Capture the cell that displays the provided text and extract its [X, Y] central coordinate. 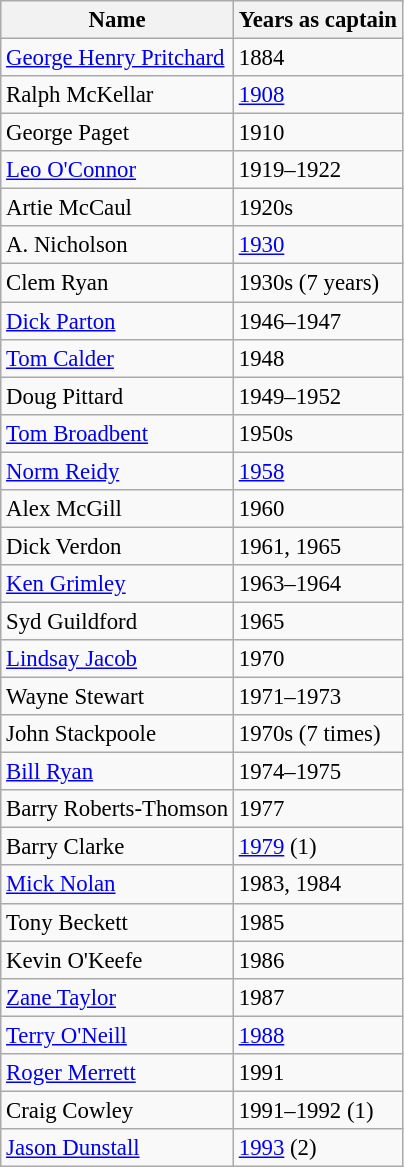
1946–1947 [318, 321]
Dick Parton [118, 321]
Craig Cowley [118, 1110]
1987 [318, 997]
Norm Reidy [118, 471]
1985 [318, 922]
1949–1952 [318, 396]
Years as captain [318, 20]
1910 [318, 133]
1988 [318, 1035]
Bill Ryan [118, 772]
Ken Grimley [118, 584]
1920s [318, 208]
Lindsay Jacob [118, 659]
Tom Calder [118, 358]
1970 [318, 659]
George Henry Pritchard [118, 58]
Barry Roberts-Thomson [118, 809]
1974–1975 [318, 772]
1961, 1965 [318, 546]
1963–1964 [318, 584]
1971–1973 [318, 697]
Tom Broadbent [118, 433]
1960 [318, 509]
1983, 1984 [318, 885]
Alex McGill [118, 509]
1930 [318, 245]
Wayne Stewart [118, 697]
1884 [318, 58]
Artie McCaul [118, 208]
Jason Dunstall [118, 1148]
Doug Pittard [118, 396]
1979 (1) [318, 847]
1965 [318, 621]
1950s [318, 433]
Terry O'Neill [118, 1035]
A. Nicholson [118, 245]
Ralph McKellar [118, 95]
1986 [318, 960]
1991 [318, 1073]
1908 [318, 95]
Leo O'Connor [118, 170]
Barry Clarke [118, 847]
1970s (7 times) [318, 734]
1930s (7 years) [318, 283]
1919–1922 [318, 170]
Syd Guildford [118, 621]
Roger Merrett [118, 1073]
George Paget [118, 133]
Zane Taylor [118, 997]
1991–1992 (1) [318, 1110]
Mick Nolan [118, 885]
1977 [318, 809]
Tony Beckett [118, 922]
Kevin O'Keefe [118, 960]
Dick Verdon [118, 546]
Clem Ryan [118, 283]
1948 [318, 358]
1958 [318, 471]
John Stackpoole [118, 734]
Name [118, 20]
1993 (2) [318, 1148]
